Provide the (X, Y) coordinate of the cell's center where the given text is located.  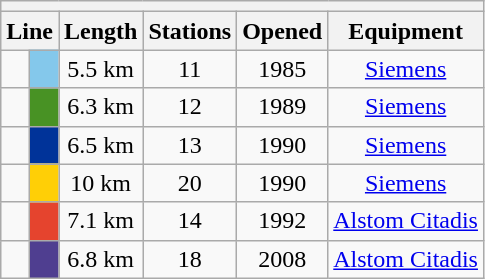
5.5 km (100, 69)
13 (190, 145)
Line (30, 31)
6.3 km (100, 107)
Equipment (406, 31)
11 (190, 69)
1985 (282, 69)
2008 (282, 259)
6.8 km (100, 259)
Stations (190, 31)
7.1 km (100, 221)
1992 (282, 221)
6.5 km (100, 145)
10 km (100, 183)
12 (190, 107)
20 (190, 183)
Length (100, 31)
14 (190, 221)
1989 (282, 107)
18 (190, 259)
Opened (282, 31)
